Return (X, Y) of the center of cell containing provided text 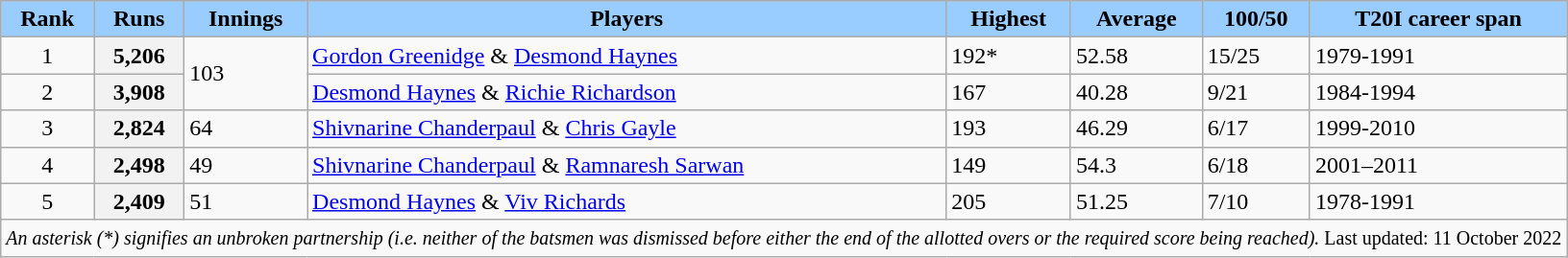
51.25 (1136, 201)
6/18 (1256, 165)
193 (1009, 129)
2,498 (139, 165)
Highest (1009, 19)
40.28 (1136, 92)
2,824 (139, 129)
149 (1009, 165)
100/50 (1256, 19)
Average (1136, 19)
49 (246, 165)
2001–2011 (1437, 165)
1984-1994 (1437, 92)
7/10 (1256, 201)
103 (246, 74)
Runs (139, 19)
Shivnarine Chanderpaul & Chris Gayle (626, 129)
64 (246, 129)
15/25 (1256, 56)
54.3 (1136, 165)
52.58 (1136, 56)
3 (48, 129)
Shivnarine Chanderpaul & Ramnaresh Sarwan (626, 165)
5,206 (139, 56)
1 (48, 56)
2,409 (139, 201)
2 (48, 92)
Desmond Haynes & Viv Richards (626, 201)
167 (1009, 92)
192* (1009, 56)
Desmond Haynes & Richie Richardson (626, 92)
1999-2010 (1437, 129)
4 (48, 165)
9/21 (1256, 92)
51 (246, 201)
46.29 (1136, 129)
T20I career span (1437, 19)
Players (626, 19)
Gordon Greenidge & Desmond Haynes (626, 56)
205 (1009, 201)
5 (48, 201)
Rank (48, 19)
1978-1991 (1437, 201)
1979-1991 (1437, 56)
Innings (246, 19)
3,908 (139, 92)
6/17 (1256, 129)
